For the text-containing cell, return its midpoint in [x, y] coordinate format. 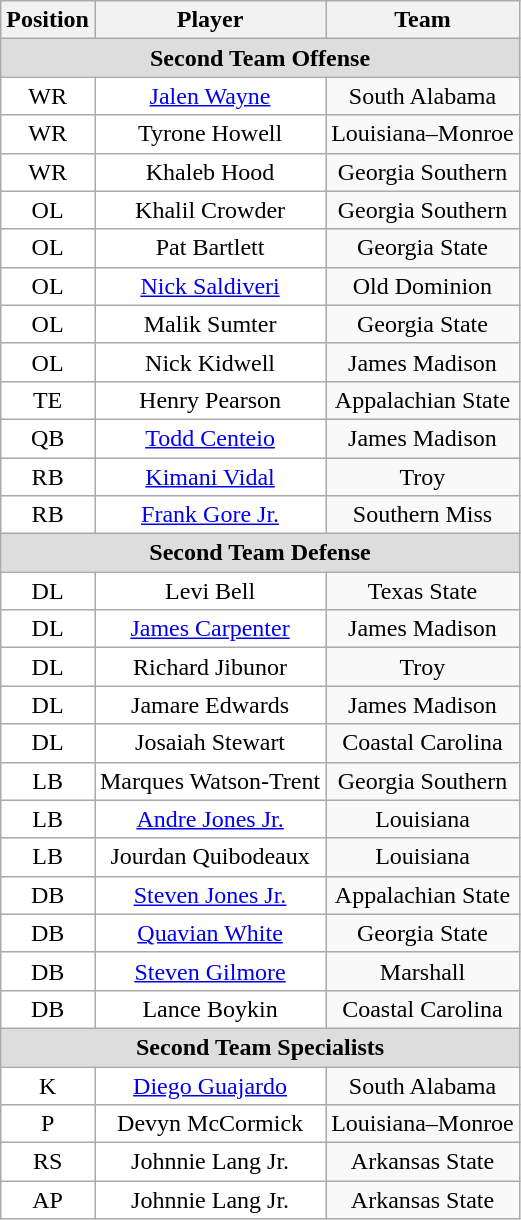
Jalen Wayne [210, 96]
Tyrone Howell [210, 134]
Texas State [423, 591]
Jourdan Quibodeaux [210, 857]
QB [48, 438]
Pat Bartlett [210, 248]
James Carpenter [210, 629]
Steven Gilmore [210, 971]
K [48, 1085]
Diego Guajardo [210, 1085]
Kimani Vidal [210, 477]
Old Dominion [423, 286]
TE [48, 400]
Quavian White [210, 933]
AP [48, 1200]
Andre Jones Jr. [210, 819]
Devyn McCormick [210, 1124]
P [48, 1124]
Khalil Crowder [210, 210]
Frank Gore Jr. [210, 515]
Jamare Edwards [210, 705]
Player [210, 20]
Khaleb Hood [210, 172]
Henry Pearson [210, 400]
Second Team Specialists [260, 1047]
Position [48, 20]
Malik Sumter [210, 324]
Second Team Offense [260, 58]
Marques Watson-Trent [210, 781]
RS [48, 1162]
Marshall [423, 971]
Nick Kidwell [210, 362]
Josaiah Stewart [210, 743]
Todd Centeio [210, 438]
Richard Jibunor [210, 667]
Southern Miss [423, 515]
Steven Jones Jr. [210, 895]
Team [423, 20]
Second Team Defense [260, 553]
Lance Boykin [210, 1009]
Levi Bell [210, 591]
Nick Saldiveri [210, 286]
